Output the (X, Y) coordinate of the center of the cell containing the given text.  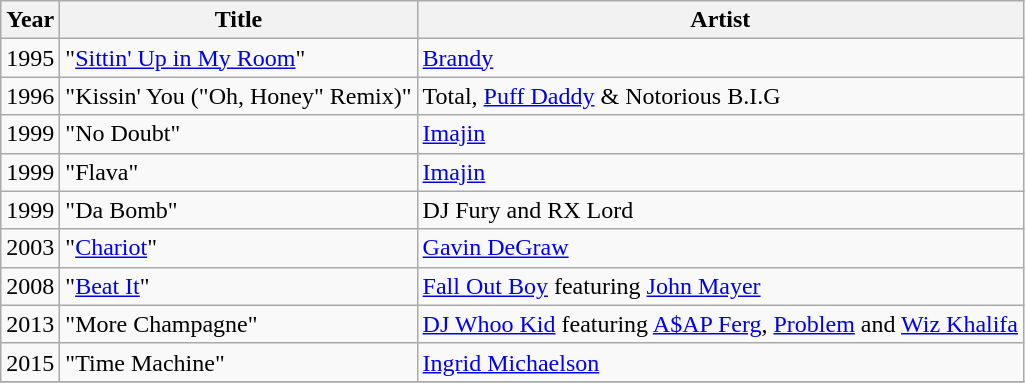
1995 (30, 58)
"More Champagne" (238, 324)
2008 (30, 286)
"Chariot" (238, 248)
Total, Puff Daddy & Notorious B.I.G (720, 96)
DJ Whoo Kid featuring A$AP Ferg, Problem and Wiz Khalifa (720, 324)
DJ Fury and RX Lord (720, 210)
2013 (30, 324)
Title (238, 20)
Artist (720, 20)
2015 (30, 362)
"Time Machine" (238, 362)
"Kissin' You ("Oh, Honey" Remix)" (238, 96)
Ingrid Michaelson (720, 362)
1996 (30, 96)
"Sittin' Up in My Room" (238, 58)
"Da Bomb" (238, 210)
"No Doubt" (238, 134)
"Beat It" (238, 286)
"Flava" (238, 172)
2003 (30, 248)
Fall Out Boy featuring John Mayer (720, 286)
Year (30, 20)
Gavin DeGraw (720, 248)
Brandy (720, 58)
